Return (X, Y) of the center of cell containing provided text 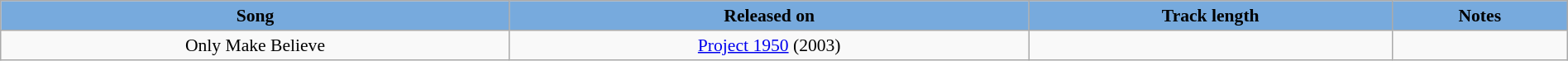
Track length (1211, 16)
Released on (769, 16)
Song (255, 16)
Project 1950 (2003) (769, 45)
Only Make Believe (255, 45)
Notes (1480, 16)
